Pinpoint the cell where the given text exists, returning its [X, Y] midpoint coordinate. 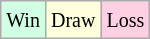
Loss [126, 20]
Win [24, 20]
Draw [72, 20]
